Detect which cell encompasses the target text, then output its [X, Y] center coordinate. 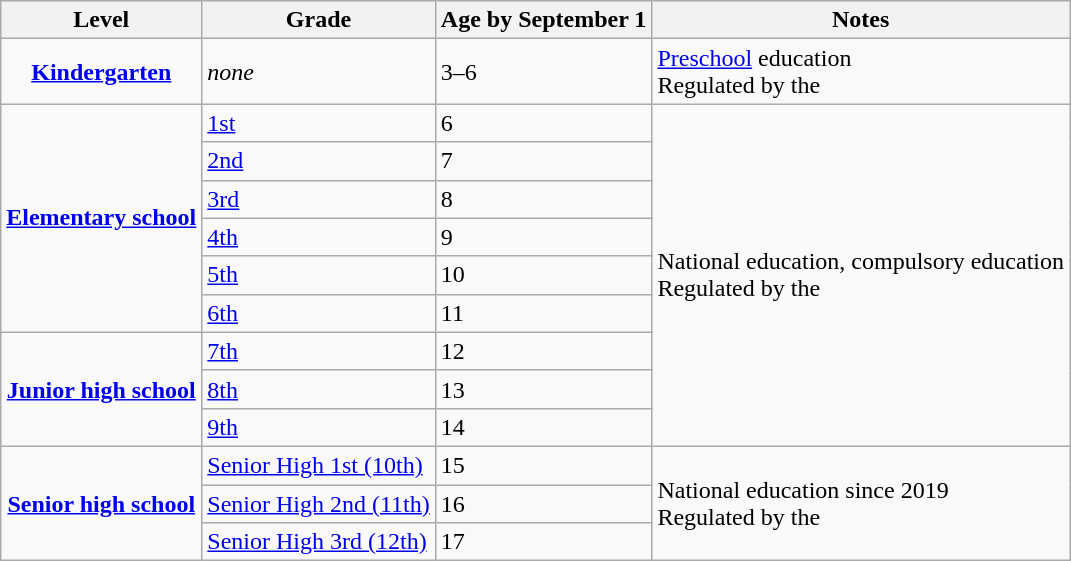
Elementary school [102, 218]
Age by September 1 [544, 20]
Grade [318, 20]
4th [318, 237]
Junior high school [102, 389]
12 [544, 351]
7 [544, 161]
10 [544, 275]
Notes [861, 20]
6th [318, 313]
Kindergarten [102, 72]
Senior High 3rd (12th) [318, 542]
Level [102, 20]
14 [544, 427]
Preschool educationRegulated by the [861, 72]
8th [318, 389]
11 [544, 313]
5th [318, 275]
Senior High 2nd (11th) [318, 503]
3rd [318, 199]
National education since 2019Regulated by the [861, 503]
16 [544, 503]
8 [544, 199]
9th [318, 427]
9 [544, 237]
Senior High 1st (10th) [318, 465]
none [318, 72]
Senior high school [102, 503]
7th [318, 351]
13 [544, 389]
3–6 [544, 72]
2nd [318, 161]
1st [318, 123]
6 [544, 123]
15 [544, 465]
National education, compulsory educationRegulated by the [861, 276]
17 [544, 542]
